Detect which cell encompasses the target text, then output its (x, y) center coordinate. 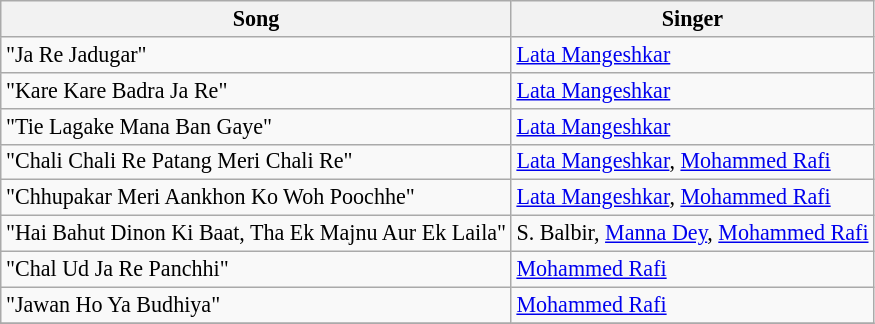
"Chhupakar Meri Aankhon Ko Woh Poochhe" (256, 198)
Singer (692, 18)
"Chal Ud Ja Re Panchhi" (256, 269)
"Tie Lagake Mana Ban Gaye" (256, 126)
S. Balbir, Manna Dey, Mohammed Rafi (692, 233)
Song (256, 18)
"Chali Chali Re Patang Meri Chali Re" (256, 162)
"Kare Kare Badra Ja Re" (256, 90)
"Jawan Ho Ya Budhiya" (256, 305)
"Hai Bahut Dinon Ki Baat, Tha Ek Majnu Aur Ek Laila" (256, 233)
"Ja Re Jadugar" (256, 54)
